Extract the (x, y) coordinate from the center of the cell holding the provided text.  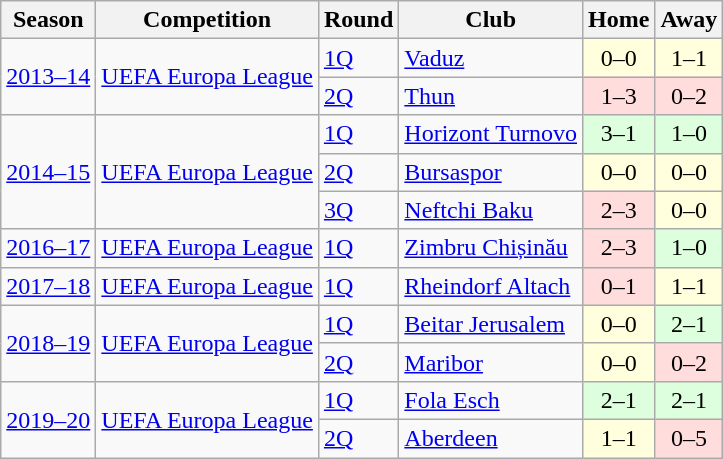
0–1 (619, 286)
Competition (208, 20)
2017–18 (48, 286)
Round (358, 20)
Rheindorf Altach (491, 286)
Beitar Jerusalem (491, 324)
Fola Esch (491, 400)
2013–14 (48, 77)
Vaduz (491, 58)
Zimbru Chișinău (491, 248)
Neftchi Baku (491, 210)
2018–19 (48, 343)
Season (48, 20)
Maribor (491, 362)
Away (689, 20)
3Q (358, 210)
3–1 (619, 134)
Home (619, 20)
2014–15 (48, 172)
Aberdeen (491, 438)
2016–17 (48, 248)
Bursaspor (491, 172)
2019–20 (48, 419)
0–5 (689, 438)
Club (491, 20)
Thun (491, 96)
Horizont Turnovo (491, 134)
1–3 (619, 96)
